Find where the given text appears and provide that cell's center as [x, y] coordinate. 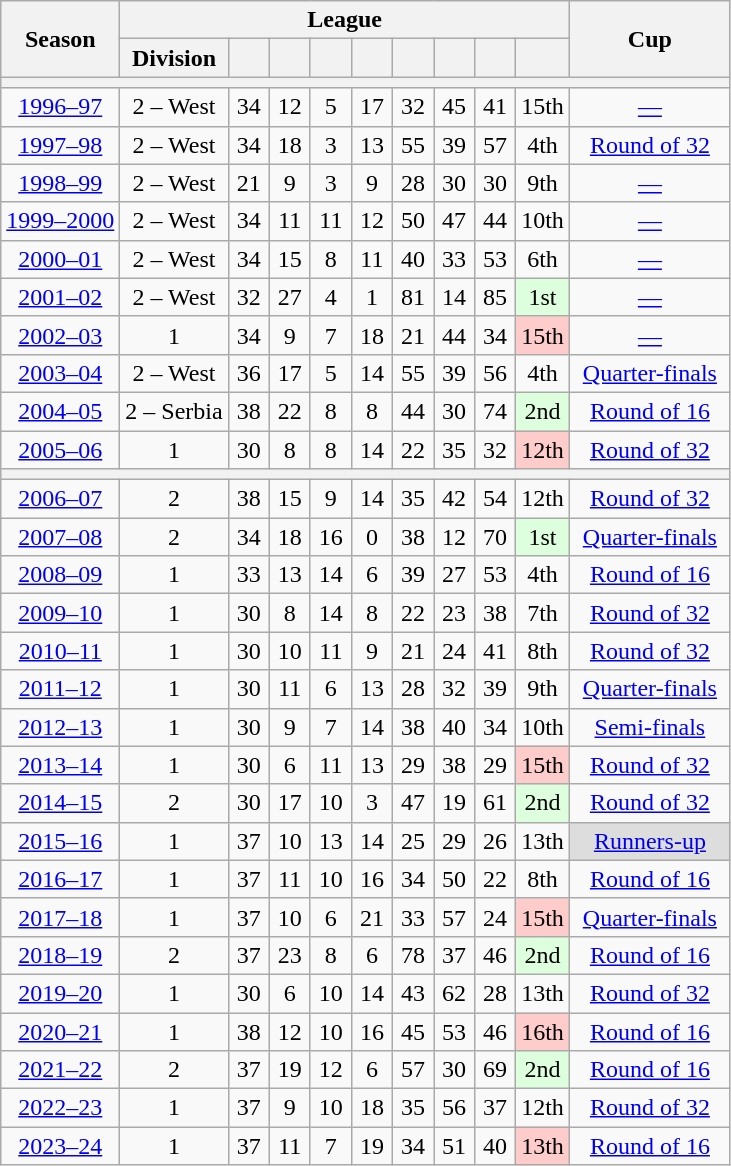
16th [543, 1031]
81 [412, 297]
42 [454, 499]
2006–07 [60, 499]
69 [496, 1070]
85 [496, 297]
Cup [650, 39]
62 [454, 993]
26 [496, 841]
2022–23 [60, 1108]
61 [496, 803]
2009–10 [60, 613]
2014–15 [60, 803]
2000–01 [60, 259]
78 [412, 955]
6th [543, 259]
2020–21 [60, 1031]
74 [496, 411]
1998–99 [60, 183]
2001–02 [60, 297]
2008–09 [60, 575]
2021–22 [60, 1070]
2007–08 [60, 537]
43 [412, 993]
2018–19 [60, 955]
0 [372, 537]
51 [454, 1146]
4 [330, 297]
2011–12 [60, 689]
54 [496, 499]
2015–16 [60, 841]
2017–18 [60, 917]
2003–04 [60, 373]
2012–13 [60, 727]
1996–97 [60, 107]
2013–14 [60, 765]
70 [496, 537]
Runners-up [650, 841]
7th [543, 613]
League [345, 20]
25 [412, 841]
36 [248, 373]
2016–17 [60, 879]
2023–24 [60, 1146]
2004–05 [60, 411]
1999–2000 [60, 221]
2010–11 [60, 651]
2019–20 [60, 993]
2 – Serbia [174, 411]
1997–98 [60, 145]
Division [174, 58]
2005–06 [60, 449]
2002–03 [60, 335]
Season [60, 39]
Semi-finals [650, 727]
